Locate the cell with the specified text and output its (x, y) center coordinate. 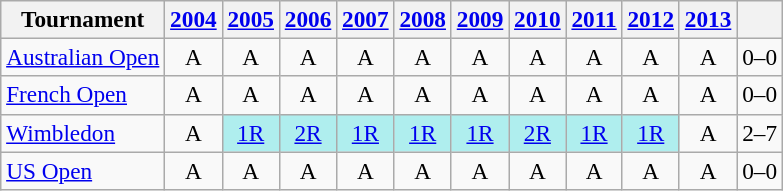
US Open (83, 170)
Tournament (83, 19)
French Open (83, 95)
2007 (366, 19)
2009 (480, 19)
Wimbledon (83, 133)
2004 (194, 19)
2005 (250, 19)
2011 (594, 19)
2006 (308, 19)
2010 (538, 19)
2012 (650, 19)
2008 (422, 19)
2013 (708, 19)
2–7 (760, 133)
Australian Open (83, 57)
